Identify which cell holds the provided text, then report its (x, y) central coordinate. 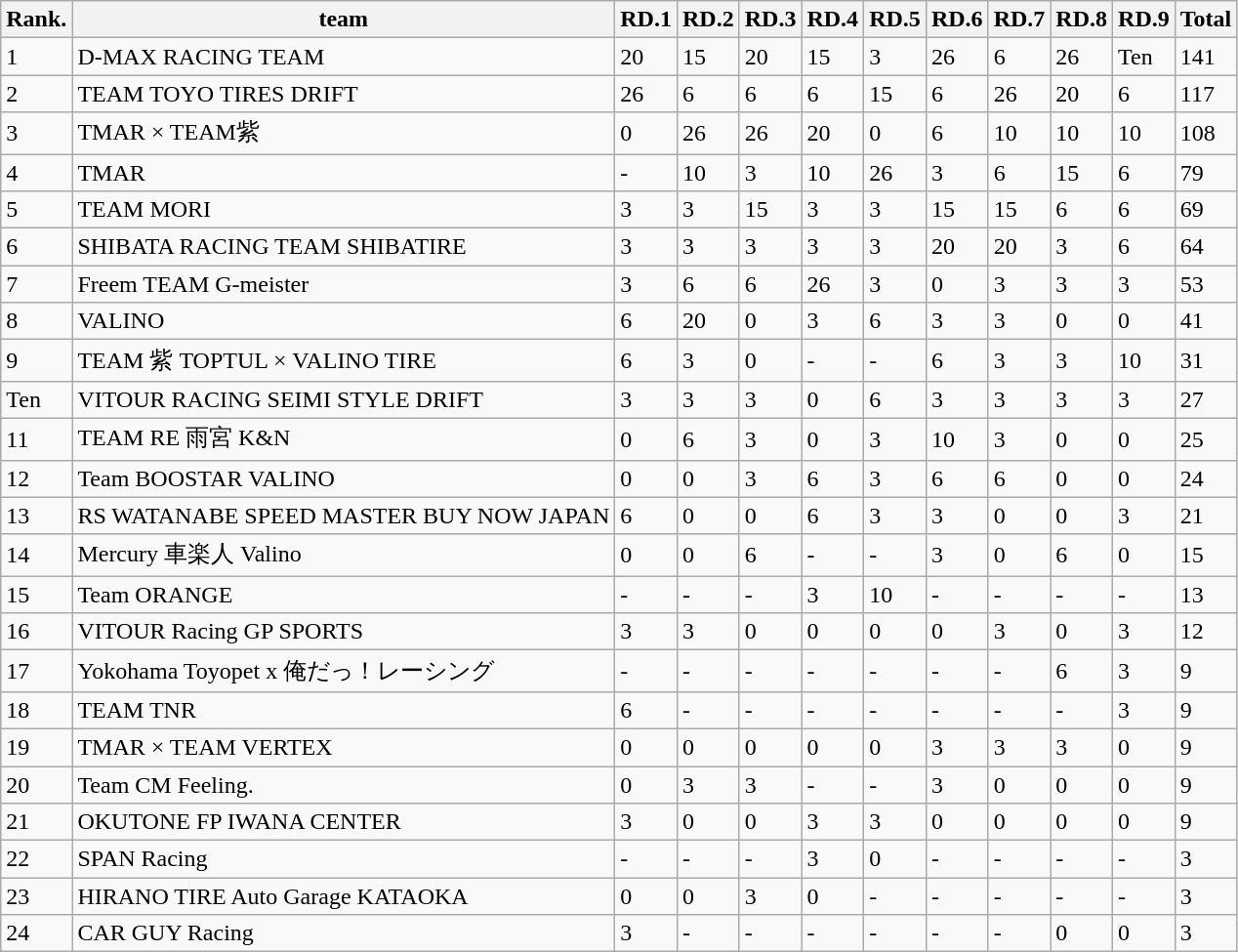
141 (1206, 57)
18 (37, 710)
VITOUR RACING SEIMI STYLE DRIFT (344, 399)
25 (1206, 439)
RD.4 (833, 20)
4 (37, 173)
31 (1206, 361)
SPAN Racing (344, 859)
RD.3 (770, 20)
RD.2 (708, 20)
Team BOOSTAR VALINO (344, 478)
TEAM MORI (344, 210)
RD.7 (1019, 20)
TEAM TOYO TIRES DRIFT (344, 94)
RD.9 (1144, 20)
Mercury 車楽人 Valino (344, 555)
TMAR × TEAM VERTEX (344, 747)
team (344, 20)
RD.1 (646, 20)
Team CM Feeling. (344, 784)
16 (37, 632)
2 (37, 94)
TMAR × TEAM紫 (344, 133)
TMAR (344, 173)
D-MAX RACING TEAM (344, 57)
5 (37, 210)
64 (1206, 247)
41 (1206, 321)
RS WATANABE SPEED MASTER BUY NOW JAPAN (344, 516)
117 (1206, 94)
11 (37, 439)
27 (1206, 399)
TEAM RE 雨宮 K&N (344, 439)
7 (37, 284)
79 (1206, 173)
RD.8 (1082, 20)
14 (37, 555)
VITOUR Racing GP SPORTS (344, 632)
23 (37, 896)
17 (37, 672)
SHIBATA RACING TEAM SHIBATIRE (344, 247)
RD.6 (957, 20)
Team ORANGE (344, 595)
22 (37, 859)
19 (37, 747)
53 (1206, 284)
Total (1206, 20)
VALINO (344, 321)
69 (1206, 210)
108 (1206, 133)
1 (37, 57)
Yokohama Toyopet x 俺だっ！レーシング (344, 672)
Freem TEAM G-meister (344, 284)
OKUTONE FP IWANA CENTER (344, 822)
HIRANO TIRE Auto Garage KATAOKA (344, 896)
TEAM TNR (344, 710)
RD.5 (895, 20)
TEAM 紫 TOPTUL × VALINO TIRE (344, 361)
CAR GUY Racing (344, 933)
8 (37, 321)
Rank. (37, 20)
